Scan for the cell matching the given text and deliver its [X, Y] coordinate at center. 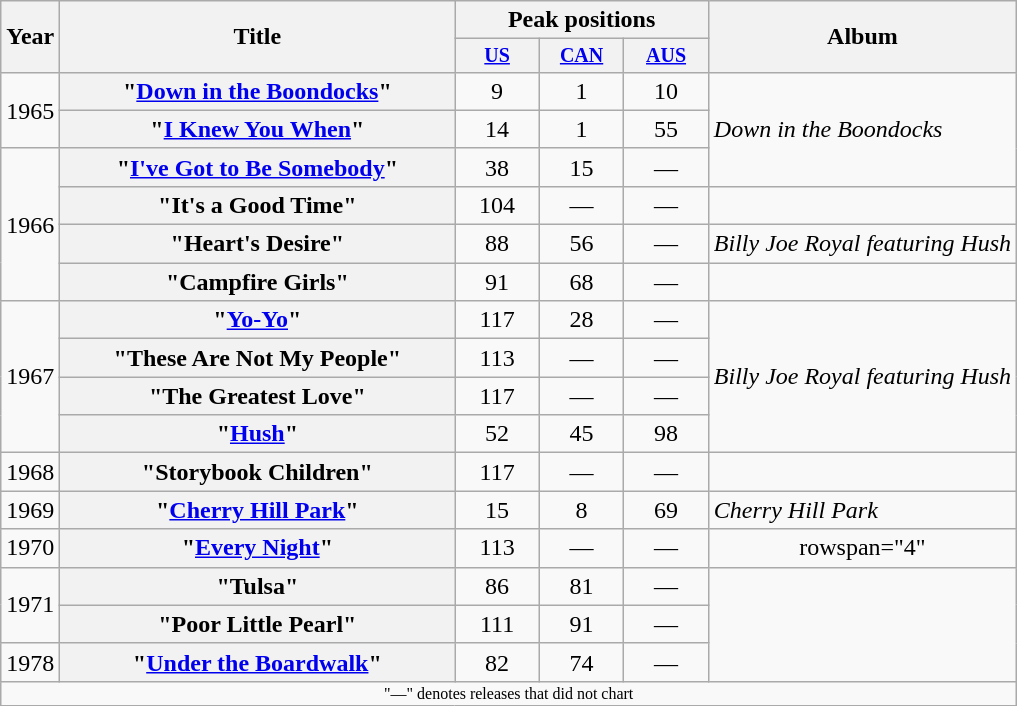
1970 [30, 548]
CAN [581, 56]
1969 [30, 510]
"Hush" [258, 434]
"Poor Little Pearl" [258, 624]
"Every Night" [258, 548]
Cherry Hill Park [862, 510]
Down in the Boondocks [862, 129]
56 [581, 244]
rowspan="4" [862, 548]
"The Greatest Love" [258, 396]
10 [666, 91]
81 [581, 586]
74 [581, 662]
1978 [30, 662]
68 [581, 282]
1971 [30, 605]
"I Knew You When" [258, 129]
Title [258, 37]
Peak positions [582, 20]
88 [497, 244]
86 [497, 586]
9 [497, 91]
"Yo-Yo" [258, 320]
"I've Got to Be Somebody" [258, 167]
"These Are Not My People" [258, 358]
"Cherry Hill Park" [258, 510]
Album [862, 37]
45 [581, 434]
1968 [30, 472]
111 [497, 624]
"—" denotes releases that did not chart [509, 693]
"Under the Boardwalk" [258, 662]
38 [497, 167]
28 [581, 320]
1967 [30, 377]
1965 [30, 110]
82 [497, 662]
98 [666, 434]
52 [497, 434]
1966 [30, 224]
"It's a Good Time" [258, 205]
69 [666, 510]
14 [497, 129]
104 [497, 205]
AUS [666, 56]
US [497, 56]
"Storybook Children" [258, 472]
"Down in the Boondocks" [258, 91]
Year [30, 37]
55 [666, 129]
8 [581, 510]
"Campfire Girls" [258, 282]
"Heart's Desire" [258, 244]
"Tulsa" [258, 586]
